Provide the [X, Y] coordinate of the cell's center where the given text is located.  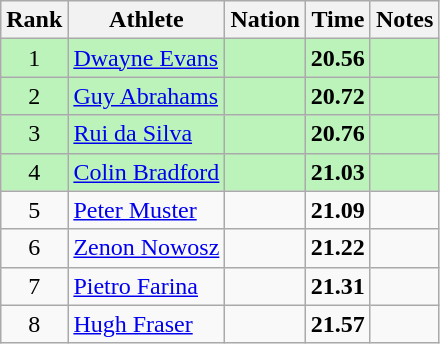
7 [34, 286]
Rui da Silva [146, 134]
Pietro Farina [146, 286]
Time [338, 20]
21.09 [338, 210]
20.56 [338, 58]
20.76 [338, 134]
Hugh Fraser [146, 324]
3 [34, 134]
Guy Abrahams [146, 96]
Colin Bradford [146, 172]
Nation [265, 20]
1 [34, 58]
21.03 [338, 172]
Notes [404, 20]
Athlete [146, 20]
Dwayne Evans [146, 58]
6 [34, 248]
5 [34, 210]
Peter Muster [146, 210]
21.57 [338, 324]
4 [34, 172]
2 [34, 96]
Rank [34, 20]
8 [34, 324]
21.31 [338, 286]
20.72 [338, 96]
21.22 [338, 248]
Zenon Nowosz [146, 248]
